Return the (x, y) coordinate for the center point of the cell that contains the specified text.  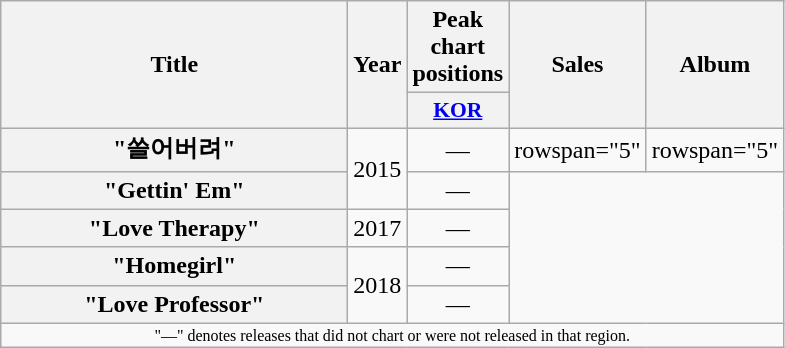
2015 (378, 168)
2017 (378, 228)
Title (174, 65)
Album (715, 65)
KOR (458, 111)
"Homegirl" (174, 266)
Sales (578, 65)
"쓸어버려" (174, 150)
Peak chart positions (458, 47)
2018 (378, 285)
"Love Professor" (174, 304)
"—" denotes releases that did not chart or were not released in that region. (392, 335)
"Gettin' Em" (174, 190)
"Love Therapy" (174, 228)
Year (378, 65)
